Capture the cell that displays the provided text and extract its [X, Y] central coordinate. 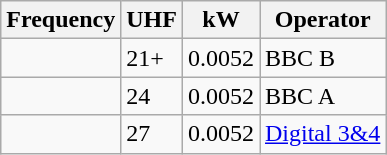
Frequency [61, 20]
27 [152, 134]
21+ [152, 58]
BBC B [323, 58]
UHF [152, 20]
BBC A [323, 96]
Operator [323, 20]
Digital 3&4 [323, 134]
24 [152, 96]
kW [220, 20]
